Detect which cell encompasses the target text, then output its (x, y) center coordinate. 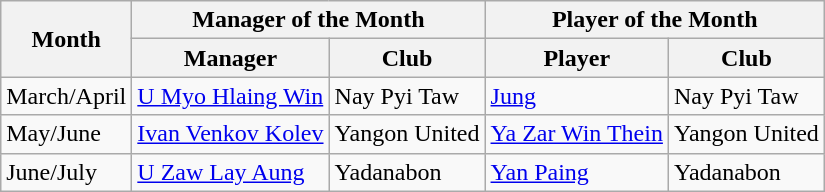
Player (576, 58)
May/June (66, 134)
Jung (576, 96)
Manager of the Month (308, 20)
Month (66, 39)
Player of the Month (654, 20)
Manager (230, 58)
Yan Paing (576, 172)
Ivan Venkov Kolev (230, 134)
June/July (66, 172)
March/April (66, 96)
U Zaw Lay Aung (230, 172)
Ya Zar Win Thein (576, 134)
U Myo Hlaing Win (230, 96)
